Detect which cell encompasses the target text, then output its [X, Y] center coordinate. 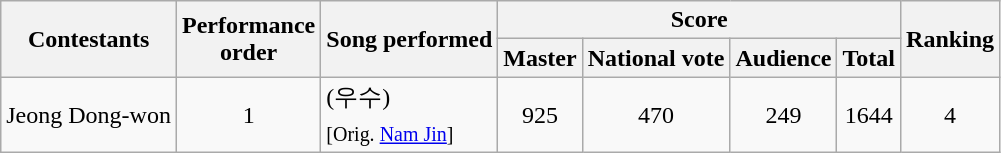
Jeong Dong-won [89, 115]
Performanceorder [248, 39]
1644 [869, 115]
(우수)[Orig. Nam Jin] [410, 115]
Ranking [950, 39]
Total [869, 58]
925 [540, 115]
1 [248, 115]
Master [540, 58]
249 [784, 115]
Contestants [89, 39]
470 [656, 115]
Score [700, 20]
4 [950, 115]
Audience [784, 58]
National vote [656, 58]
Song performed [410, 39]
